Return (x, y) of the center of cell containing provided text 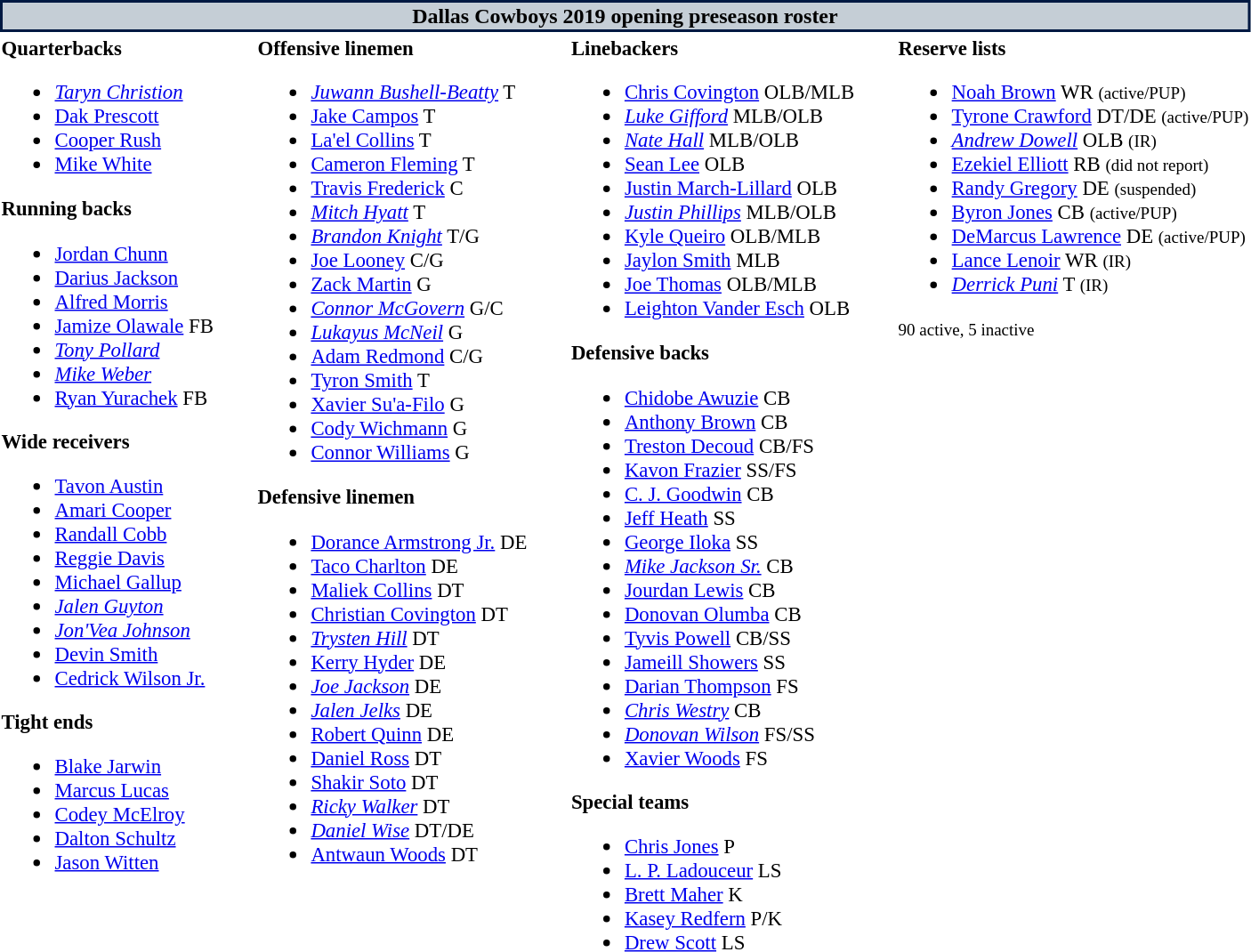
Dallas Cowboys 2019 opening preseason roster (625, 16)
